Return the [x, y] coordinate for the center point of the cell that contains the specified text.  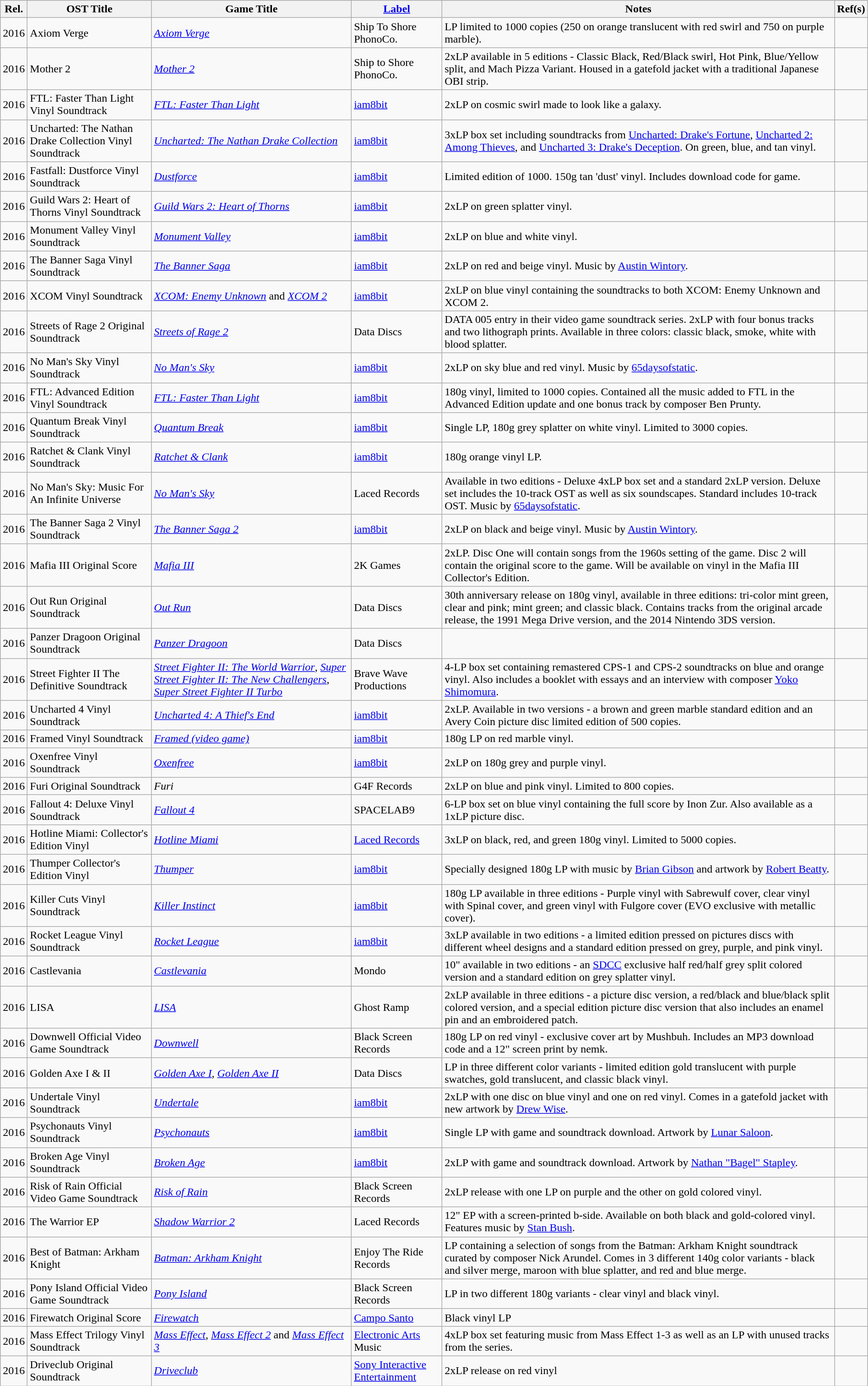
Label [397, 9]
Pony Island Official Video Game Soundtrack [90, 1293]
Out Run [252, 607]
Firewatch Original Score [90, 1317]
LP in three different color variants - limited edition gold translucent with purple swatches, gold translucent, and classic black vinyl. [638, 1073]
Ratchet & Clank Vinyl Soundtrack [90, 457]
FTL: Advanced Edition Vinyl Soundtrack [90, 398]
2xLP release on red vinyl [638, 1370]
Mass Effect Trilogy Vinyl Soundtrack [90, 1341]
The Banner Saga 2 Vinyl Soundtrack [90, 529]
Black vinyl LP [638, 1317]
Killer Instinct [252, 905]
Batman: Arkham Knight [252, 1258]
180g LP on red marble vinyl. [638, 739]
2xLP on sky blue and red vinyl. Music by 65daysofstatic. [638, 367]
SPACELAB9 [397, 810]
Out Run Original Soundtrack [90, 607]
4xLP box set featuring music from Mass Effect 1-3 as well as an LP with unused tracks from the series. [638, 1341]
2xLP on green splatter vinyl. [638, 206]
Hotline Miami [252, 839]
Uncharted 4 Vinyl Soundtrack [90, 715]
10" available in two editions - an SDCC exclusive half red/half grey split colored version and a standard edition on grey splatter vinyl. [638, 971]
Electronic Arts Music [397, 1341]
Best of Batman: Arkham Knight [90, 1258]
Limited edition of 1000. 150g tan 'dust' vinyl. Includes download code for game. [638, 177]
Uncharted: The Nathan Drake Collection Vinyl Soundtrack [90, 141]
Downwell Official Video Game Soundtrack [90, 1043]
Monument Valley Vinyl Soundtrack [90, 236]
Brave Wave Productions [397, 679]
Ship to Shore PhonoCo. [397, 69]
Furi Original Soundtrack [90, 786]
Mass Effect, Mass Effect 2 and Mass Effect 3 [252, 1341]
180g orange vinyl LP. [638, 457]
12" EP with a screen-printed b-side. Available on both black and gold-colored vinyl. Features music by Stan Bush. [638, 1222]
Driveclub [252, 1370]
Psychonauts [252, 1132]
Streets of Rage 2 [252, 332]
No Man's Sky Vinyl Soundtrack [90, 367]
Ref(s) [851, 9]
Game Title [252, 9]
Fastfall: Dustforce Vinyl Soundtrack [90, 177]
Undertale [252, 1103]
2xLP on red and beige vinyl. Music by Austin Wintory. [638, 266]
Risk of Rain Official Video Game Soundtrack [90, 1192]
Thumper Collector's Edition Vinyl [90, 869]
LP limited to 1000 copies (250 on orange translucent with red swirl and 750 on purple marble). [638, 33]
Dustforce [252, 177]
Broken Age [252, 1162]
Oxenfree Vinyl Soundtrack [90, 762]
Oxenfree [252, 762]
Psychonauts Vinyl Soundtrack [90, 1132]
Campo Santo [397, 1317]
The Banner Saga Vinyl Soundtrack [90, 266]
2xLP with one disc on blue vinyl and one on red vinyl. Comes in a gatefold jacket with new artwork by Drew Wise. [638, 1103]
G4F Records [397, 786]
Monument Valley [252, 236]
Killer Cuts Vinyl Soundtrack [90, 905]
Ratchet & Clank [252, 457]
Rocket League Vinyl Soundtrack [90, 942]
XCOM Vinyl Soundtrack [90, 296]
Enjoy The Ride Records [397, 1258]
LP in two different 180g variants - clear vinyl and black vinyl. [638, 1293]
Fallout 4: Deluxe Vinyl Soundtrack [90, 810]
Fallout 4 [252, 810]
Sony Interactive Entertainment [397, 1370]
OST Title [90, 9]
The Banner Saga [252, 266]
Golden Axe I, Golden Axe II [252, 1073]
Guild Wars 2: Heart of Thorns Vinyl Soundtrack [90, 206]
Mondo [397, 971]
Hotline Miami: Collector's Edition Vinyl [90, 839]
Broken Age Vinyl Soundtrack [90, 1162]
Streets of Rage 2 Original Soundtrack [90, 332]
Notes [638, 9]
Mafia III [252, 565]
Firewatch [252, 1317]
Ship To Shore PhonoCo. [397, 33]
Downwell [252, 1043]
Guild Wars 2: Heart of Thorns [252, 206]
2xLP. Available in two versions - a brown and green marble standard edition and an Avery Coin picture disc limited edition of 500 copies. [638, 715]
Framed (video game) [252, 739]
Street Fighter II: The World Warrior, Super Street Fighter II: The New Challengers, Super Street Fighter II Turbo [252, 679]
Quantum Break [252, 428]
Ghost Ramp [397, 1007]
2xLP with game and soundtrack download. Artwork by Nathan "Bagel" Stapley. [638, 1162]
6-LP box set on blue vinyl containing the full score by Inon Zur. Also available as a 1xLP picture disc. [638, 810]
Panzer Dragoon [252, 643]
2xLP on cosmic swirl made to look like a galaxy. [638, 104]
180g vinyl, limited to 1000 copies. Contained all the music added to FTL in the Advanced Edition update and one bonus track by composer Ben Prunty. [638, 398]
XCOM: Enemy Unknown and XCOM 2 [252, 296]
Panzer Dragoon Original Soundtrack [90, 643]
FTL: Faster Than Light Vinyl Soundtrack [90, 104]
Driveclub Original Soundtrack [90, 1370]
Rel. [14, 9]
180g LP on red vinyl - exclusive cover art by Mushbuh. Includes an MP3 download code and a 12" screen print by nemk. [638, 1043]
Quantum Break Vinyl Soundtrack [90, 428]
Uncharted 4: A Thief's End [252, 715]
3xLP on black, red, and green 180g vinyl. Limited to 5000 copies. [638, 839]
Thumper [252, 869]
Mafia III Original Score [90, 565]
2xLP release with one LP on purple and the other on gold colored vinyl. [638, 1192]
Specially designed 180g LP with music by Brian Gibson and artwork by Robert Beatty. [638, 869]
Single LP with game and soundtrack download. Artwork by Lunar Saloon. [638, 1132]
Pony Island [252, 1293]
Single LP, 180g grey splatter on white vinyl. Limited to 3000 copies. [638, 428]
Street Fighter II The Definitive Soundtrack [90, 679]
No Man's Sky: Music For An Infinite Universe [90, 493]
Rocket League [252, 942]
2xLP on blue vinyl containing the soundtracks to both XCOM: Enemy Unknown and XCOM 2. [638, 296]
2xLP on black and beige vinyl. Music by Austin Wintory. [638, 529]
Golden Axe I & II [90, 1073]
2xLP on blue and white vinyl. [638, 236]
The Banner Saga 2 [252, 529]
Shadow Warrior 2 [252, 1222]
Framed Vinyl Soundtrack [90, 739]
Furi [252, 786]
2xLP on 180g grey and purple vinyl. [638, 762]
Uncharted: The Nathan Drake Collection [252, 141]
Risk of Rain [252, 1192]
Undertale Vinyl Soundtrack [90, 1103]
The Warrior EP [90, 1222]
2K Games [397, 565]
2xLP on blue and pink vinyl. Limited to 800 copies. [638, 786]
